Return the (x, y) coordinate for the center point of the cell that contains the specified text.  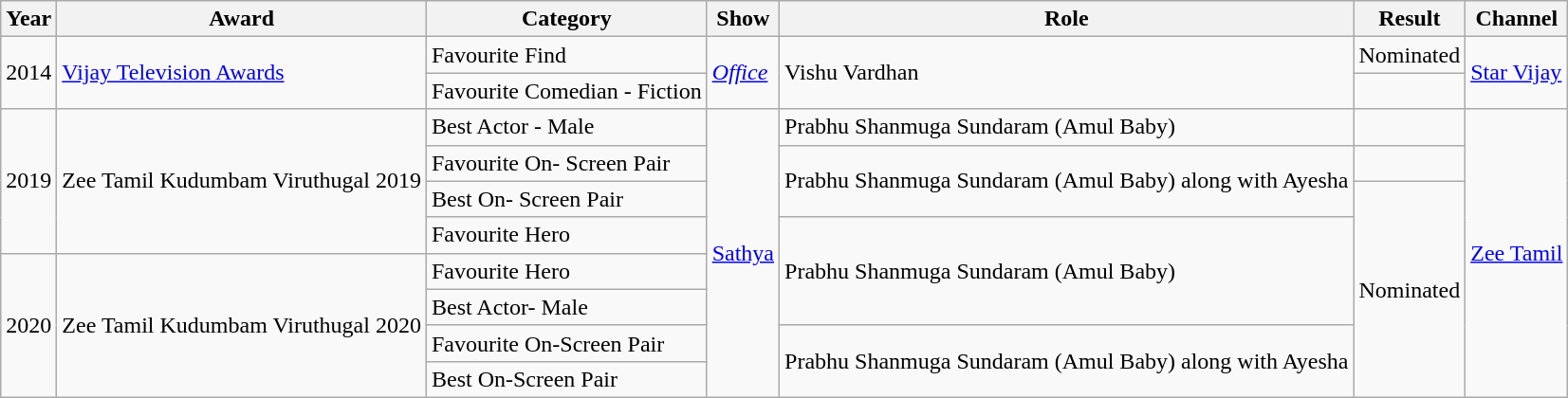
Vishu Vardhan (1066, 73)
Favourite Find (566, 55)
Best Actor- Male (566, 307)
Zee Tamil Kudumbam Viruthugal 2020 (242, 325)
2020 (28, 325)
Best On- Screen Pair (566, 199)
Best Actor - Male (566, 127)
Year (28, 19)
Zee Tamil Kudumbam Viruthugal 2019 (242, 181)
Favourite Comedian - Fiction (566, 91)
Best On-Screen Pair (566, 379)
Favourite On- Screen Pair (566, 163)
Role (1066, 19)
2014 (28, 73)
Show (743, 19)
Award (242, 19)
Office (743, 73)
Star Vijay (1517, 73)
Favourite On-Screen Pair (566, 343)
Channel (1517, 19)
Zee Tamil (1517, 253)
Category (566, 19)
2019 (28, 181)
Result (1410, 19)
Vijay Television Awards (242, 73)
Sathya (743, 253)
